Locate the cell with the specified text and output its [x, y] center coordinate. 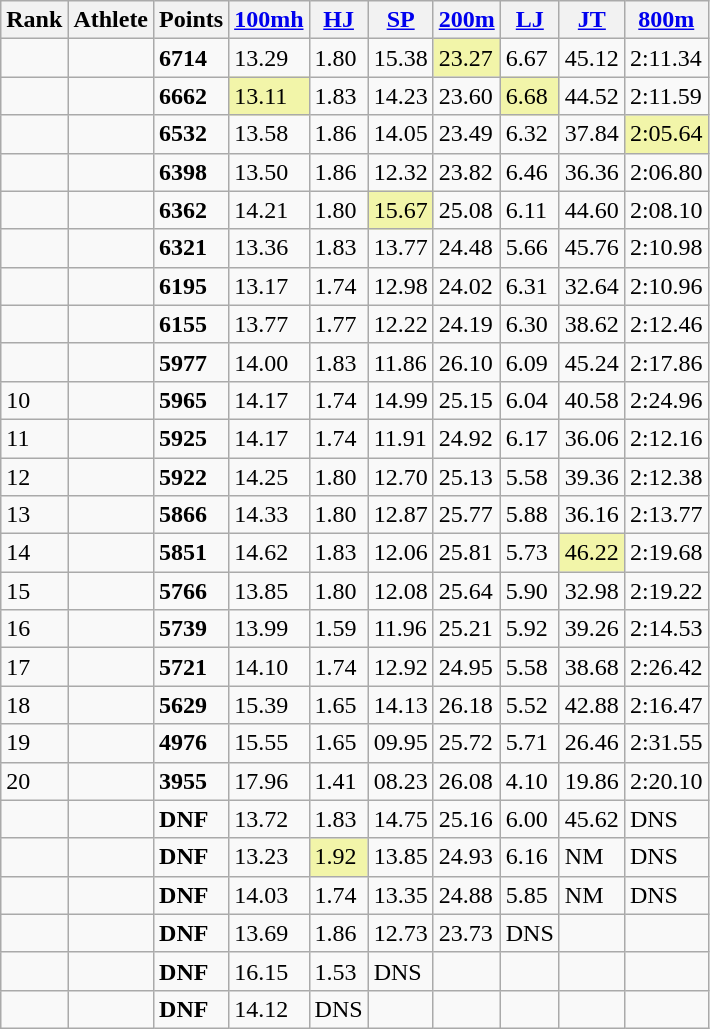
2:10.96 [666, 286]
45.12 [592, 58]
11.96 [400, 629]
24.02 [466, 286]
39.36 [592, 477]
5.73 [530, 553]
23.60 [466, 96]
14.21 [269, 210]
6.16 [530, 857]
25.64 [466, 591]
44.52 [592, 96]
26.10 [466, 362]
24.93 [466, 857]
36.06 [592, 438]
36.36 [592, 172]
16 [34, 629]
2:16.47 [666, 705]
17 [34, 667]
15 [34, 591]
100mh [269, 20]
12.22 [400, 324]
2:05.64 [666, 134]
SP [400, 20]
17.96 [269, 781]
1.59 [338, 629]
25.72 [466, 743]
6532 [192, 134]
6155 [192, 324]
5739 [192, 629]
25.15 [466, 400]
1.41 [338, 781]
2:13.77 [666, 515]
13.72 [269, 819]
25.08 [466, 210]
15.38 [400, 58]
Rank [34, 20]
5.71 [530, 743]
12.32 [400, 172]
11.91 [400, 438]
24.92 [466, 438]
08.23 [400, 781]
13.11 [269, 96]
JT [592, 20]
1.53 [338, 971]
14.13 [400, 705]
14.00 [269, 362]
3955 [192, 781]
Points [192, 20]
14.10 [269, 667]
5721 [192, 667]
6195 [192, 286]
2:20.10 [666, 781]
14.75 [400, 819]
2:19.68 [666, 553]
6.31 [530, 286]
37.84 [592, 134]
200m [466, 20]
26.18 [466, 705]
13.23 [269, 857]
2:10.98 [666, 248]
16.15 [269, 971]
2:14.53 [666, 629]
25.16 [466, 819]
13.35 [400, 895]
14.33 [269, 515]
6.32 [530, 134]
23.82 [466, 172]
6.67 [530, 58]
23.49 [466, 134]
24.19 [466, 324]
Athlete [111, 20]
13.69 [269, 933]
45.62 [592, 819]
15.67 [400, 210]
15.55 [269, 743]
45.24 [592, 362]
13.99 [269, 629]
12.70 [400, 477]
15.39 [269, 705]
5.92 [530, 629]
HJ [338, 20]
5866 [192, 515]
12.06 [400, 553]
11 [34, 438]
13.58 [269, 134]
24.88 [466, 895]
5766 [192, 591]
13.36 [269, 248]
2:24.96 [666, 400]
42.88 [592, 705]
1.77 [338, 324]
26.46 [592, 743]
5.66 [530, 248]
2:31.55 [666, 743]
14.23 [400, 96]
14.03 [269, 895]
5851 [192, 553]
46.22 [592, 553]
12.87 [400, 515]
5.52 [530, 705]
2:12.16 [666, 438]
12.08 [400, 591]
14.62 [269, 553]
6.30 [530, 324]
44.60 [592, 210]
38.68 [592, 667]
5.85 [530, 895]
14.99 [400, 400]
12.98 [400, 286]
5.88 [530, 515]
6.46 [530, 172]
6714 [192, 58]
13.50 [269, 172]
6362 [192, 210]
6398 [192, 172]
20 [34, 781]
18 [34, 705]
40.58 [592, 400]
5965 [192, 400]
4976 [192, 743]
6.11 [530, 210]
12.92 [400, 667]
14.05 [400, 134]
23.73 [466, 933]
2:26.42 [666, 667]
11.86 [400, 362]
5922 [192, 477]
45.76 [592, 248]
26.08 [466, 781]
2:19.22 [666, 591]
14.25 [269, 477]
5629 [192, 705]
1.92 [338, 857]
6662 [192, 96]
25.13 [466, 477]
24.48 [466, 248]
6.68 [530, 96]
13.17 [269, 286]
LJ [530, 20]
2:12.38 [666, 477]
6.00 [530, 819]
6.09 [530, 362]
6.17 [530, 438]
12 [34, 477]
25.21 [466, 629]
4.10 [530, 781]
2:11.34 [666, 58]
19 [34, 743]
12.73 [400, 933]
25.77 [466, 515]
14 [34, 553]
25.81 [466, 553]
39.26 [592, 629]
13.29 [269, 58]
2:06.80 [666, 172]
6.04 [530, 400]
13 [34, 515]
38.62 [592, 324]
23.27 [466, 58]
2:17.86 [666, 362]
32.98 [592, 591]
24.95 [466, 667]
6321 [192, 248]
2:12.46 [666, 324]
5925 [192, 438]
14.12 [269, 1009]
36.16 [592, 515]
32.64 [592, 286]
2:08.10 [666, 210]
19.86 [592, 781]
09.95 [400, 743]
2:11.59 [666, 96]
10 [34, 400]
800m [666, 20]
5977 [192, 362]
5.90 [530, 591]
